From the cell containing the given text, extract its center point as (X, Y) coordinate. 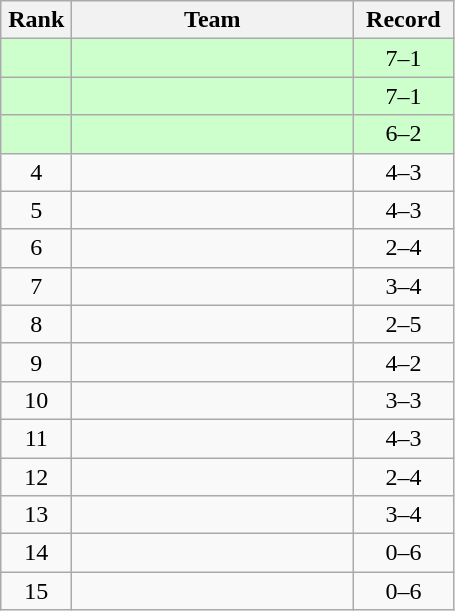
Team (212, 20)
5 (36, 210)
3–3 (404, 400)
4–2 (404, 362)
12 (36, 477)
8 (36, 324)
7 (36, 286)
Rank (36, 20)
13 (36, 515)
10 (36, 400)
9 (36, 362)
11 (36, 438)
Record (404, 20)
4 (36, 172)
15 (36, 591)
6–2 (404, 134)
14 (36, 553)
2–5 (404, 324)
6 (36, 248)
